Locate the cell with the specified text and output its (x, y) center coordinate. 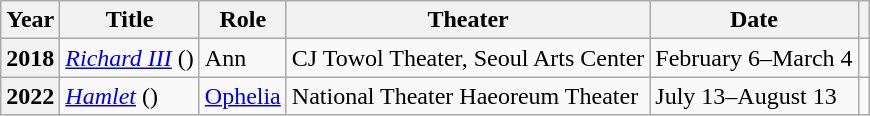
2018 (30, 58)
Title (130, 20)
2022 (30, 96)
Year (30, 20)
Theater (468, 20)
February 6–March 4 (754, 58)
Date (754, 20)
July 13–August 13 (754, 96)
Ophelia (242, 96)
Richard III () (130, 58)
Ann (242, 58)
CJ Towol Theater, Seoul Arts Center (468, 58)
Role (242, 20)
National Theater Haeoreum Theater (468, 96)
Hamlet () (130, 96)
